Pinpoint the cell where the given text exists, returning its [X, Y] midpoint coordinate. 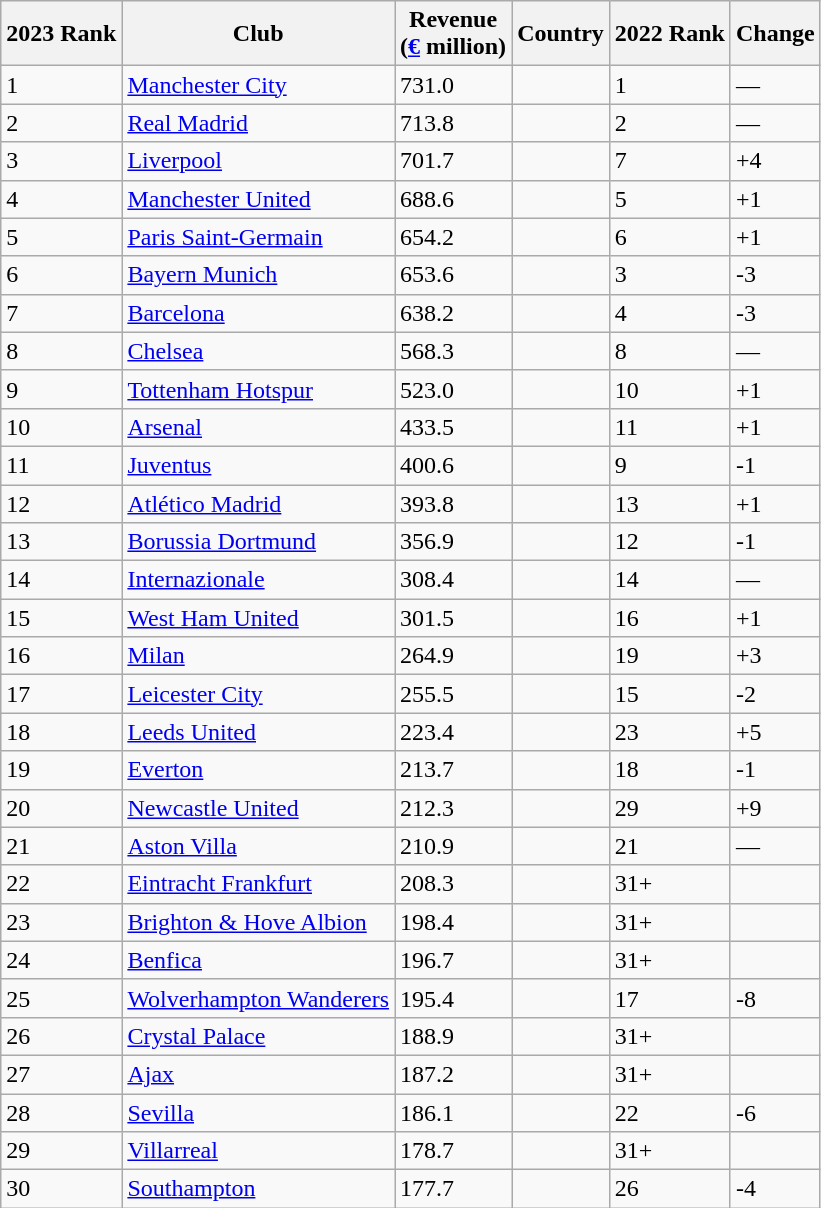
701.7 [454, 161]
Paris Saint-Germain [258, 237]
Manchester United [258, 199]
Bayern Munich [258, 275]
Real Madrid [258, 123]
688.6 [454, 199]
255.5 [454, 694]
186.1 [454, 1113]
Eintracht Frankfurt [258, 884]
Newcastle United [258, 808]
Tottenham Hotspur [258, 389]
523.0 [454, 389]
188.9 [454, 1036]
Leicester City [258, 694]
568.3 [454, 351]
433.5 [454, 427]
28 [62, 1113]
Chelsea [258, 351]
Liverpool [258, 161]
Milan [258, 656]
212.3 [454, 808]
Country [561, 34]
177.7 [454, 1189]
196.7 [454, 960]
393.8 [454, 503]
2023 Rank [62, 34]
308.4 [454, 580]
Juventus [258, 465]
Everton [258, 770]
356.9 [454, 542]
Barcelona [258, 313]
Revenue (€ million) [454, 34]
24 [62, 960]
653.6 [454, 275]
Brighton & Hove Albion [258, 922]
187.2 [454, 1074]
638.2 [454, 313]
178.7 [454, 1151]
+9 [775, 808]
-4 [775, 1189]
Club [258, 34]
195.4 [454, 998]
-6 [775, 1113]
Internazionale [258, 580]
223.4 [454, 732]
713.8 [454, 123]
+4 [775, 161]
Leeds United [258, 732]
Villarreal [258, 1151]
Arsenal [258, 427]
-8 [775, 998]
2022 Rank [670, 34]
301.5 [454, 618]
+5 [775, 732]
Southampton [258, 1189]
Wolverhampton Wanderers [258, 998]
654.2 [454, 237]
Borussia Dortmund [258, 542]
25 [62, 998]
731.0 [454, 85]
Benfica [258, 960]
30 [62, 1189]
Manchester City [258, 85]
-2 [775, 694]
208.3 [454, 884]
198.4 [454, 922]
West Ham United [258, 618]
20 [62, 808]
Atlético Madrid [258, 503]
+3 [775, 656]
400.6 [454, 465]
Aston Villa [258, 846]
Ajax [258, 1074]
264.9 [454, 656]
Crystal Palace [258, 1036]
27 [62, 1074]
Change [775, 34]
Sevilla [258, 1113]
213.7 [454, 770]
210.9 [454, 846]
